Return the (X, Y) coordinate for the center point of the cell that contains the specified text.  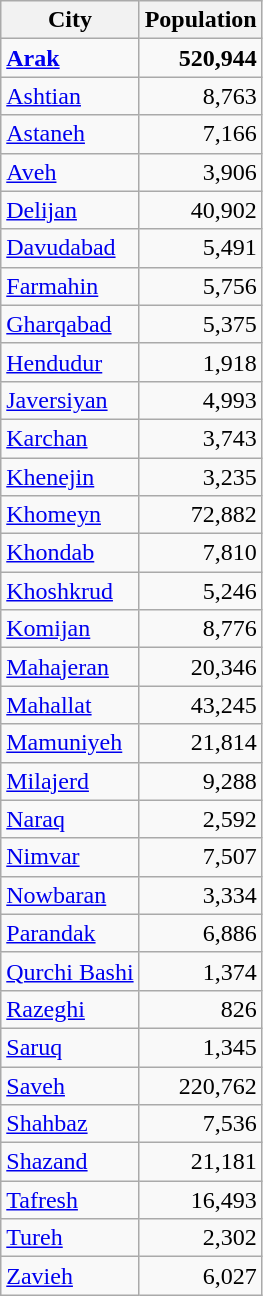
Shazand (70, 1162)
Khondab (70, 553)
Nowbaran (70, 895)
Arak (70, 58)
Astaneh (70, 134)
220,762 (200, 1085)
3,235 (200, 477)
5,246 (200, 591)
40,902 (200, 210)
Tureh (70, 1238)
1,345 (200, 1047)
Karchan (70, 438)
5,756 (200, 286)
21,814 (200, 743)
7,536 (200, 1124)
Aveh (70, 172)
20,346 (200, 667)
Saveh (70, 1085)
7,810 (200, 553)
Gharqabad (70, 324)
8,776 (200, 629)
520,944 (200, 58)
Khomeyn (70, 515)
1,918 (200, 362)
Farmahin (70, 286)
Milajerd (70, 781)
8,763 (200, 96)
5,491 (200, 248)
6,027 (200, 1276)
Ashtian (70, 96)
Parandak (70, 933)
7,166 (200, 134)
6,886 (200, 933)
Mamuniyeh (70, 743)
Komijan (70, 629)
Khenejin (70, 477)
Tafresh (70, 1200)
Zavieh (70, 1276)
Population (200, 20)
Hendudur (70, 362)
Delijan (70, 210)
Mahallat (70, 705)
9,288 (200, 781)
4,993 (200, 400)
826 (200, 1009)
3,743 (200, 438)
Shahbaz (70, 1124)
Saruq (70, 1047)
3,334 (200, 895)
Qurchi Bashi (70, 971)
43,245 (200, 705)
Davudabad (70, 248)
5,375 (200, 324)
72,882 (200, 515)
1,374 (200, 971)
7,507 (200, 857)
16,493 (200, 1200)
Javersiyan (70, 400)
Mahajeran (70, 667)
Khoshkrud (70, 591)
2,302 (200, 1238)
Razeghi (70, 1009)
21,181 (200, 1162)
Naraq (70, 819)
2,592 (200, 819)
3,906 (200, 172)
Nimvar (70, 857)
City (70, 20)
